Determine the (X, Y) coordinate at the center of the cell enclosing the given text.  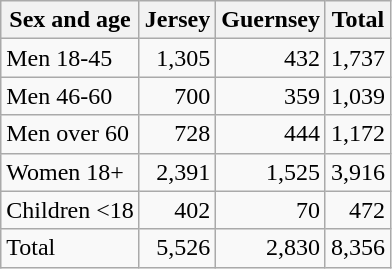
1,172 (358, 134)
8,356 (358, 248)
Men 18-45 (70, 58)
Sex and age (70, 20)
Men 46-60 (70, 96)
5,526 (177, 248)
2,391 (177, 172)
3,916 (358, 172)
700 (177, 96)
1,305 (177, 58)
472 (358, 210)
359 (271, 96)
Women 18+ (70, 172)
2,830 (271, 248)
444 (271, 134)
Jersey (177, 20)
1,039 (358, 96)
Guernsey (271, 20)
70 (271, 210)
1,737 (358, 58)
728 (177, 134)
Men over 60 (70, 134)
Children <18 (70, 210)
1,525 (271, 172)
402 (177, 210)
432 (271, 58)
